Capture the cell that displays the provided text and extract its (x, y) central coordinate. 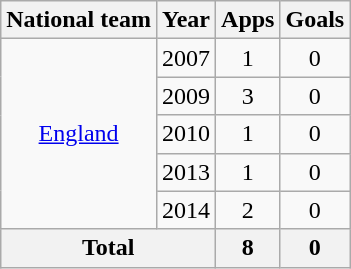
2013 (186, 172)
2 (248, 210)
2010 (186, 134)
2014 (186, 210)
Year (186, 20)
Total (108, 248)
3 (248, 96)
2009 (186, 96)
National team (79, 20)
8 (248, 248)
2007 (186, 58)
Goals (315, 20)
England (79, 134)
Apps (248, 20)
